Scan for the cell matching the given text and deliver its (X, Y) coordinate at center. 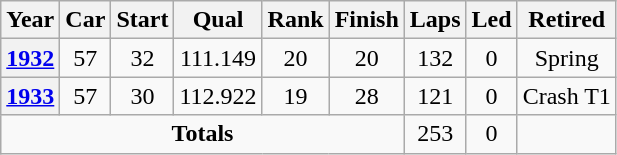
32 (142, 58)
28 (366, 96)
30 (142, 96)
Crash T1 (566, 96)
Spring (566, 58)
Laps (435, 20)
1933 (30, 96)
Led (492, 20)
121 (435, 96)
Retired (566, 20)
Totals (203, 134)
Year (30, 20)
Finish (366, 20)
132 (435, 58)
Car (86, 20)
Start (142, 20)
19 (296, 96)
112.922 (218, 96)
111.149 (218, 58)
253 (435, 134)
Qual (218, 20)
Rank (296, 20)
1932 (30, 58)
